From the cell containing the given text, extract its center point as [x, y] coordinate. 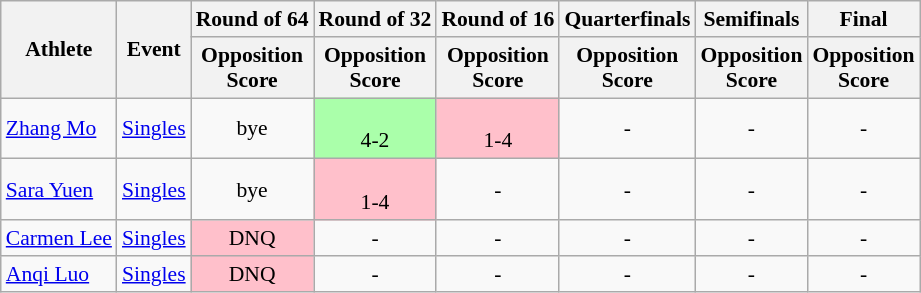
Quarterfinals [627, 19]
Final [863, 19]
Anqi Luo [59, 274]
Carmen Lee [59, 238]
Event [154, 50]
Sara Yuen [59, 190]
Round of 32 [376, 19]
Round of 64 [252, 19]
Zhang Mo [59, 128]
Athlete [59, 50]
Semifinals [751, 19]
Round of 16 [498, 19]
4-2 [376, 128]
